Output the [x, y] coordinate of the center of the cell containing the given text.  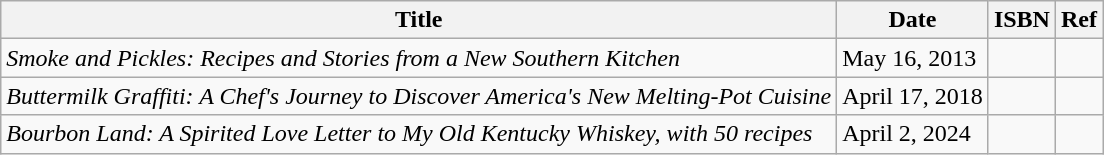
Bourbon Land: A Spirited Love Letter to My Old Kentucky Whiskey, with 50 recipes [419, 134]
Title [419, 20]
April 17, 2018 [913, 96]
Buttermilk Graffiti: A Chef's Journey to Discover America's New Melting-Pot Cuisine [419, 96]
May 16, 2013 [913, 58]
ISBN [1022, 20]
April 2, 2024 [913, 134]
Date [913, 20]
Smoke and Pickles: Recipes and Stories from a New Southern Kitchen [419, 58]
Ref [1078, 20]
